From the cell containing the given text, extract its center point as (X, Y) coordinate. 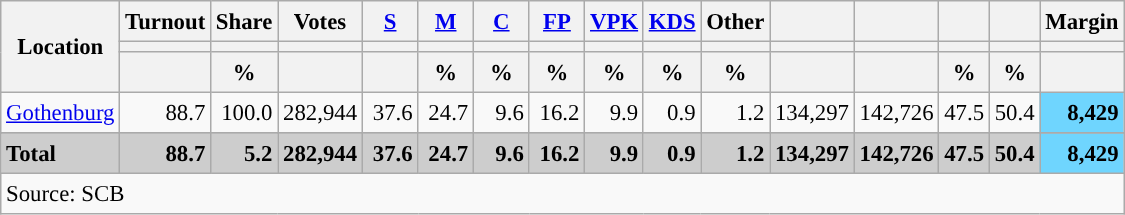
KDS (672, 22)
Share (244, 22)
Turnout (166, 22)
FP (557, 22)
M (446, 22)
Gothenburg (60, 114)
Votes (320, 22)
Location (60, 47)
Other (736, 22)
5.2 (244, 154)
C (502, 22)
VPK (614, 22)
S (390, 22)
Source: SCB (562, 194)
100.0 (244, 114)
Margin (1082, 22)
Total (60, 154)
